Search for the cell housing the specified text and yield its (x, y) center coordinate. 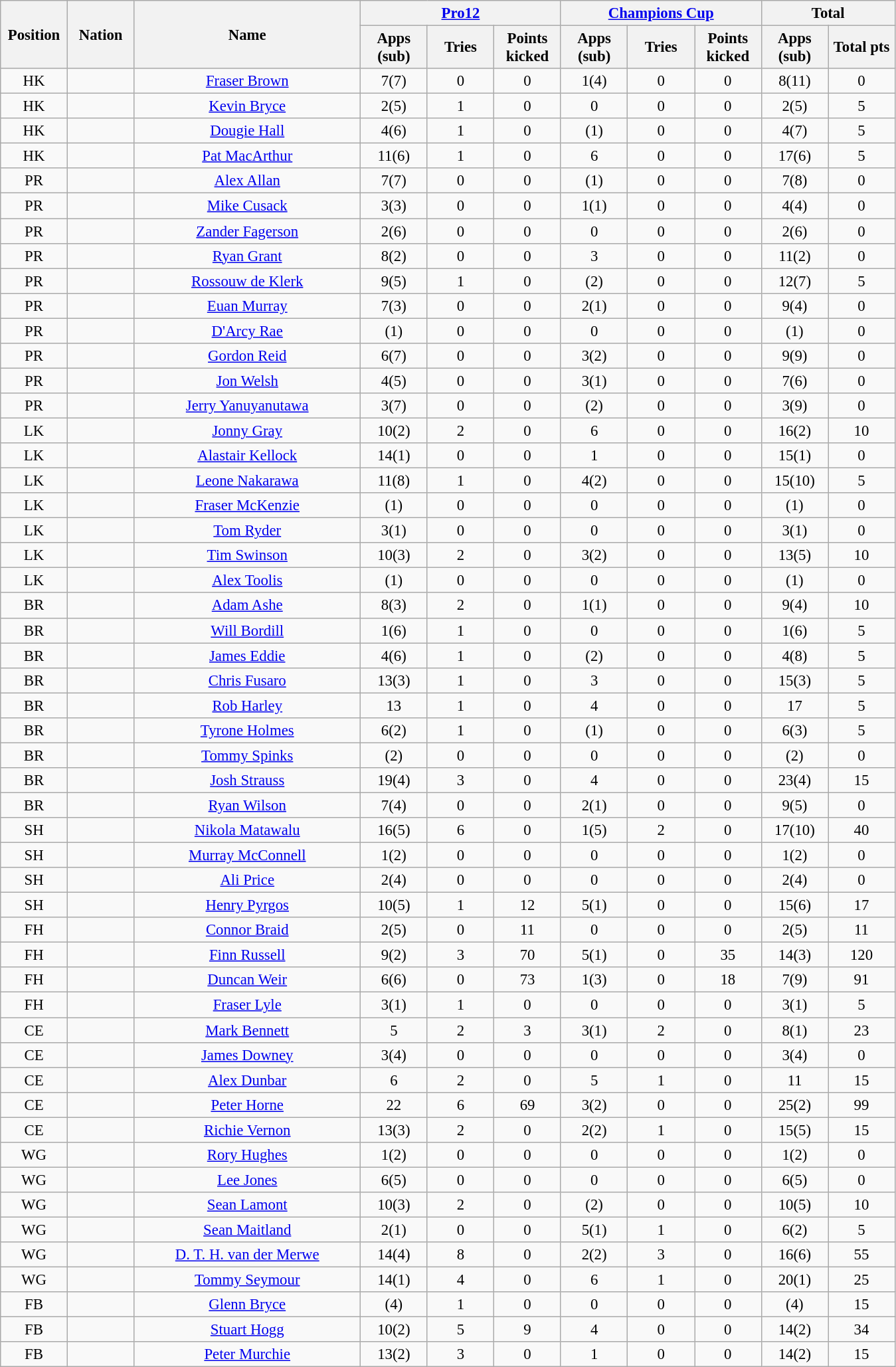
Pro12 (461, 13)
7(4) (395, 805)
Tim Swinson (247, 555)
4(2) (594, 481)
Pat MacArthur (247, 156)
4(5) (395, 381)
Lee Jones (247, 1180)
Tom Ryder (247, 531)
12(7) (794, 281)
Fraser Brown (247, 81)
17(10) (794, 830)
Connor Braid (247, 930)
Dougie Hall (247, 131)
14(3) (794, 955)
22 (395, 1105)
3(3) (395, 206)
9 (527, 1330)
120 (862, 955)
Sean Maitland (247, 1230)
Adam Ashe (247, 606)
Rossouw de Klerk (247, 281)
Tommy Seymour (247, 1280)
Murray McConnell (247, 856)
Total (828, 13)
23(4) (794, 780)
7(3) (395, 306)
D. T. H. van der Merwe (247, 1255)
Tyrone Holmes (247, 731)
Jerry Yanuyanutawa (247, 406)
13(5) (794, 555)
25 (862, 1280)
6(6) (395, 980)
91 (862, 980)
Alex Allan (247, 181)
13 (395, 705)
1(4) (594, 81)
7(6) (794, 381)
James Eddie (247, 656)
73 (527, 980)
Josh Strauss (247, 780)
Position (35, 35)
4(7) (794, 131)
7(9) (794, 980)
Ryan Wilson (247, 805)
Rob Harley (247, 705)
13(2) (395, 1354)
11(2) (794, 256)
15(10) (794, 481)
Jon Welsh (247, 381)
Chris Fusaro (247, 680)
Alex Dunbar (247, 1080)
4(4) (794, 206)
Sean Lamont (247, 1205)
12 (527, 905)
Tommy Spinks (247, 755)
34 (862, 1330)
7(8) (794, 181)
17(6) (794, 156)
Duncan Weir (247, 980)
20(1) (794, 1280)
6(3) (794, 731)
Champions Cup (661, 13)
15(6) (794, 905)
99 (862, 1105)
40 (862, 830)
9(9) (794, 356)
Fraser Lyle (247, 1005)
Henry Pyrgos (247, 905)
3(9) (794, 406)
25(2) (794, 1105)
11(6) (395, 156)
8(2) (395, 256)
Peter Horne (247, 1105)
Peter Murchie (247, 1354)
19(4) (395, 780)
Alex Toolis (247, 581)
Nikola Matawalu (247, 830)
16(6) (794, 1255)
8(11) (794, 81)
11(8) (395, 481)
Euan Murray (247, 306)
Glenn Bryce (247, 1305)
James Downey (247, 1055)
Ryan Grant (247, 256)
Finn Russell (247, 955)
16(5) (395, 830)
70 (527, 955)
Will Bordill (247, 630)
Stuart Hogg (247, 1330)
8(3) (395, 606)
Alastair Kellock (247, 456)
9(2) (395, 955)
Name (247, 35)
Gordon Reid (247, 356)
D'Arcy Rae (247, 331)
35 (728, 955)
15(1) (794, 456)
15(5) (794, 1130)
15(3) (794, 680)
Mark Bennett (247, 1030)
4(8) (794, 656)
Nation (101, 35)
6(7) (395, 356)
Leone Nakarawa (247, 481)
Rory Hughes (247, 1155)
1(5) (594, 830)
16(2) (794, 430)
55 (862, 1255)
Jonny Gray (247, 430)
Zander Fagerson (247, 231)
8(1) (794, 1030)
Kevin Bryce (247, 106)
23 (862, 1030)
3(7) (395, 406)
8 (461, 1255)
Richie Vernon (247, 1130)
14(4) (395, 1255)
Total pts (862, 48)
Fraser McKenzie (247, 505)
Ali Price (247, 880)
1(3) (594, 980)
Mike Cusack (247, 206)
18 (728, 980)
69 (527, 1105)
